From the cell containing the given text, extract its center point as (X, Y) coordinate. 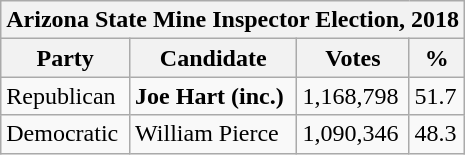
Joe Hart (inc.) (214, 96)
William Pierce (214, 134)
Arizona State Mine Inspector Election, 2018 (233, 20)
Democratic (66, 134)
48.3 (437, 134)
1,168,798 (353, 96)
1,090,346 (353, 134)
% (437, 58)
51.7 (437, 96)
Votes (353, 58)
Republican (66, 96)
Party (66, 58)
Candidate (214, 58)
